Find where the given text appears and provide that cell's center as (X, Y) coordinate. 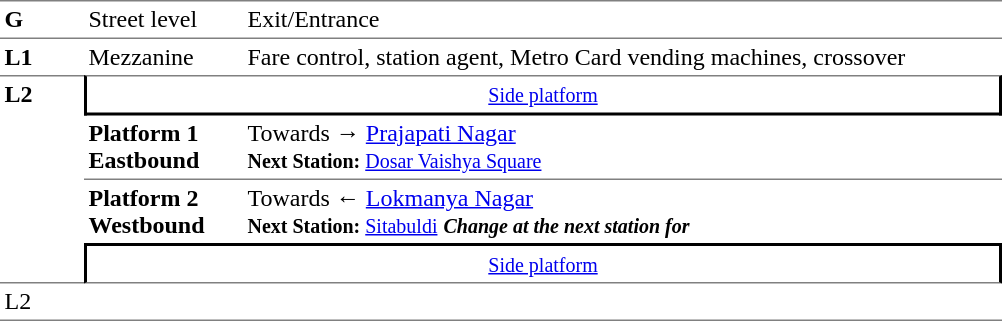
Mezzanine (164, 57)
Towards ← Lokmanya NagarNext Station: Sitabuldi Change at the next station for (622, 212)
Fare control, station agent, Metro Card vending machines, crossover (622, 57)
L2 (42, 179)
Platform 1Eastbound (164, 148)
G (42, 20)
L1 (42, 57)
Towards → Prajapati NagarNext Station: Dosar Vaishya Square (622, 148)
Platform 2Westbound (164, 212)
Street level (164, 20)
Exit/Entrance (622, 20)
